Extract the (x, y) coordinate from the center of the cell holding the provided text.  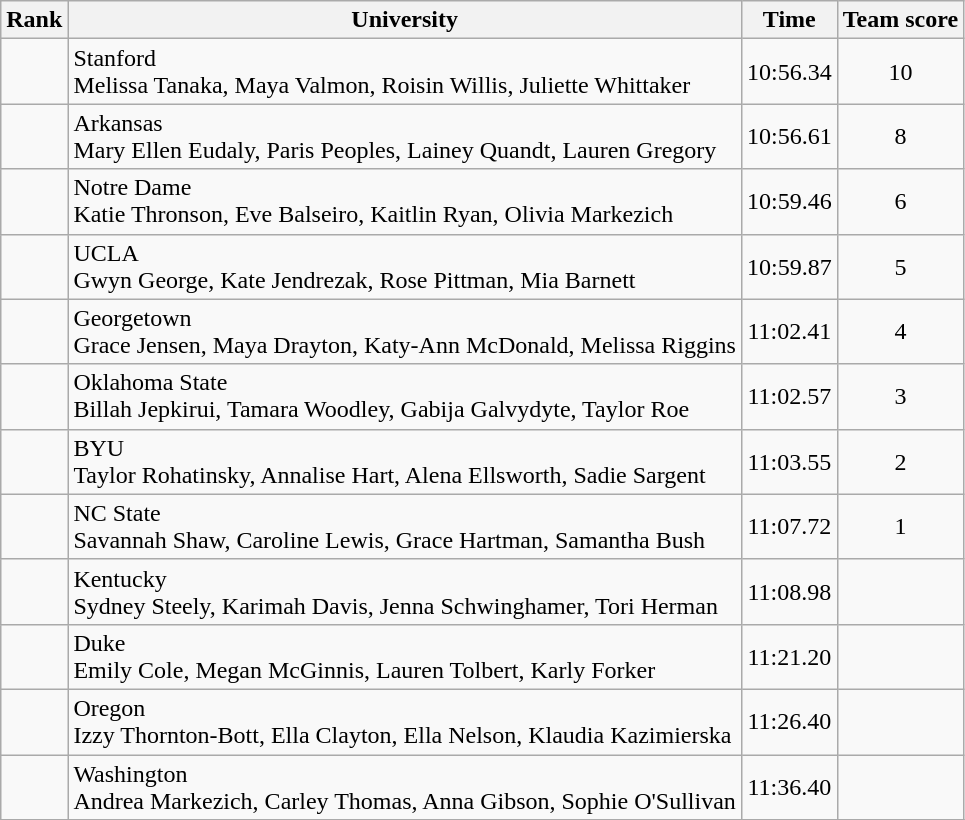
8 (900, 136)
Oklahoma StateBillah Jepkirui, Tamara Woodley, Gabija Galvydyte, Taylor Roe (405, 396)
10 (900, 72)
4 (900, 332)
11:02.41 (789, 332)
Oregon Izzy Thornton-Bott, Ella Clayton, Ella Nelson, Klaudia Kazimierska (405, 722)
3 (900, 396)
BYUTaylor Rohatinsky, Annalise Hart, Alena Ellsworth, Sadie Sargent (405, 462)
6 (900, 202)
NC StateSavannah Shaw, Caroline Lewis, Grace Hartman, Samantha Bush (405, 526)
University (405, 20)
ArkansasMary Ellen Eudaly, Paris Peoples, Lainey Quandt, Lauren Gregory (405, 136)
GeorgetownGrace Jensen, Maya Drayton, Katy-Ann McDonald, Melissa Riggins (405, 332)
UCLAGwyn George, Kate Jendrezak, Rose Pittman, Mia Barnett (405, 266)
11:21.20 (789, 656)
DukeEmily Cole, Megan McGinnis, Lauren Tolbert, Karly Forker (405, 656)
Team score (900, 20)
11:36.40 (789, 786)
5 (900, 266)
2 (900, 462)
10:59.87 (789, 266)
10:56.34 (789, 72)
10:56.61 (789, 136)
11:08.98 (789, 592)
Time (789, 20)
KentuckySydney Steely, Karimah Davis, Jenna Schwinghamer, Tori Herman (405, 592)
10:59.46 (789, 202)
1 (900, 526)
Rank (34, 20)
11:26.40 (789, 722)
11:07.72 (789, 526)
Washington Andrea Markezich, Carley Thomas, Anna Gibson, Sophie O'Sullivan (405, 786)
11:02.57 (789, 396)
11:03.55 (789, 462)
Stanford Melissa Tanaka, Maya Valmon, Roisin Willis, Juliette Whittaker (405, 72)
Notre Dame Katie Thronson, Eve Balseiro, Kaitlin Ryan, Olivia Markezich (405, 202)
